Search for the cell housing the specified text and yield its (X, Y) center coordinate. 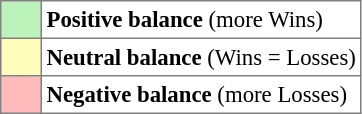
Neutral balance (Wins = Losses) (201, 57)
Negative balance (more Losses) (201, 95)
Positive balance (more Wins) (201, 20)
